Capture the cell that displays the provided text and extract its (X, Y) central coordinate. 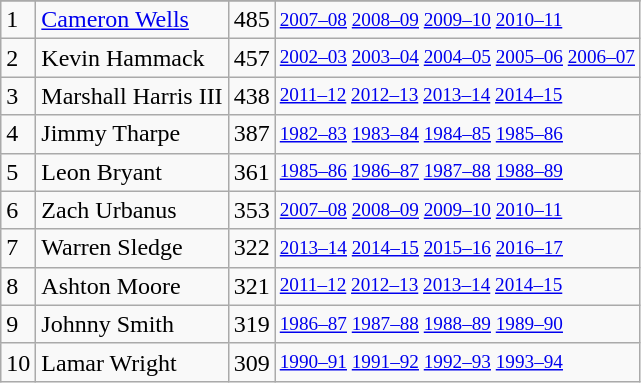
1985–86 1986–87 1987–88 1988–89 (457, 172)
Zach Urbanus (132, 210)
Jimmy Tharpe (132, 134)
1986–87 1987–88 1988–89 1989–90 (457, 324)
Cameron Wells (132, 20)
Marshall Harris III (132, 96)
Lamar Wright (132, 362)
438 (252, 96)
Johnny Smith (132, 324)
2002–03 2003–04 2004–05 2005–06 2006–07 (457, 58)
361 (252, 172)
2013–14 2014–15 2015–16 2016–17 (457, 248)
Ashton Moore (132, 286)
3 (18, 96)
309 (252, 362)
1990–91 1991–92 1992–93 1993–94 (457, 362)
1 (18, 20)
2 (18, 58)
485 (252, 20)
9 (18, 324)
387 (252, 134)
Leon Bryant (132, 172)
8 (18, 286)
322 (252, 248)
6 (18, 210)
319 (252, 324)
457 (252, 58)
10 (18, 362)
5 (18, 172)
7 (18, 248)
Kevin Hammack (132, 58)
Warren Sledge (132, 248)
4 (18, 134)
321 (252, 286)
353 (252, 210)
1982–83 1983–84 1984–85 1985–86 (457, 134)
